Scan for the cell matching the given text and deliver its (x, y) coordinate at center. 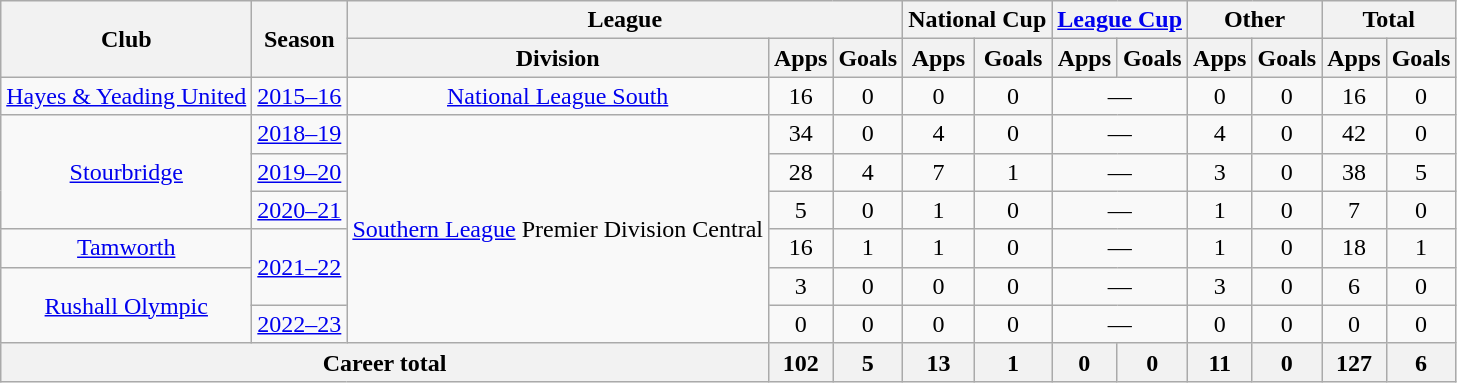
2015–16 (300, 96)
Other (1255, 20)
Division (558, 58)
11 (1220, 362)
National Cup (978, 20)
Total (1389, 20)
Club (126, 39)
National League South (558, 96)
2021–22 (300, 267)
28 (800, 172)
League Cup (1120, 20)
Tamworth (126, 248)
18 (1354, 248)
2018–19 (300, 134)
127 (1354, 362)
Stourbridge (126, 172)
38 (1354, 172)
34 (800, 134)
Season (300, 39)
2022–23 (300, 324)
13 (939, 362)
Career total (385, 362)
102 (800, 362)
League (625, 20)
42 (1354, 134)
Southern League Premier Division Central (558, 229)
Rushall Olympic (126, 305)
2020–21 (300, 210)
2019–20 (300, 172)
Hayes & Yeading United (126, 96)
